Capture the cell that displays the provided text and extract its [X, Y] central coordinate. 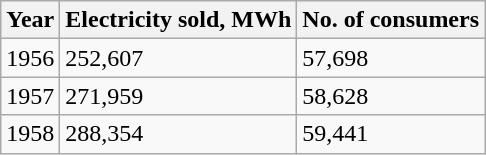
1957 [30, 96]
Year [30, 20]
No. of consumers [391, 20]
1956 [30, 58]
58,628 [391, 96]
57,698 [391, 58]
59,441 [391, 134]
271,959 [178, 96]
1958 [30, 134]
252,607 [178, 58]
Electricity sold, MWh [178, 20]
288,354 [178, 134]
